Pinpoint the cell where the given text exists, returning its (x, y) midpoint coordinate. 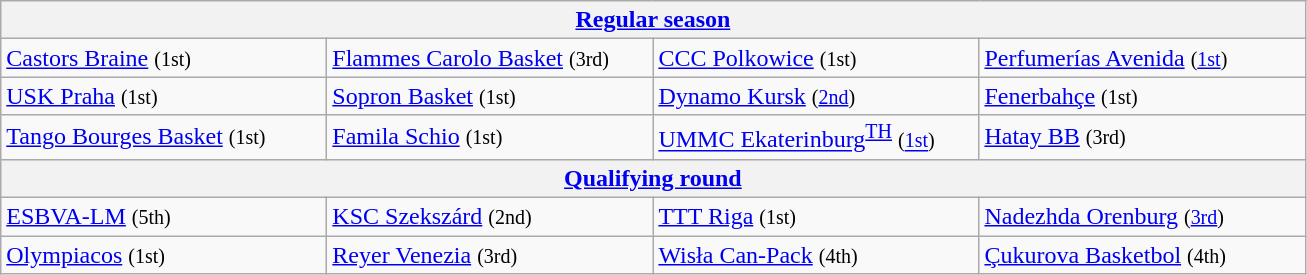
Çukurova Basketbol (4th) (1142, 255)
Dynamo Kursk (2nd) (816, 96)
ESBVA-LM (5th) (164, 217)
Hatay BB (3rd) (1142, 138)
Castors Braine (1st) (164, 58)
Sopron Basket (1st) (490, 96)
Wisła Can-Pack (4th) (816, 255)
Nadezhda Orenburg (3rd) (1142, 217)
Olympiacos (1st) (164, 255)
Flammes Carolo Basket (3rd) (490, 58)
TTT Riga (1st) (816, 217)
KSC Szekszárd (2nd) (490, 217)
UMMC EkaterinburgTH (1st) (816, 138)
Perfumerías Avenida (1st) (1142, 58)
Fenerbahçe (1st) (1142, 96)
Famila Schio (1st) (490, 138)
Qualifying round (653, 178)
CCC Polkowice (1st) (816, 58)
USK Praha (1st) (164, 96)
Regular season (653, 20)
Reyer Venezia (3rd) (490, 255)
Tango Bourges Basket (1st) (164, 138)
